From the cell containing the given text, extract its center point as [X, Y] coordinate. 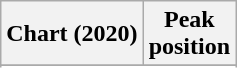
Peakposition [189, 34]
Chart (2020) [72, 34]
